Find where the given text appears and provide that cell's center as [x, y] coordinate. 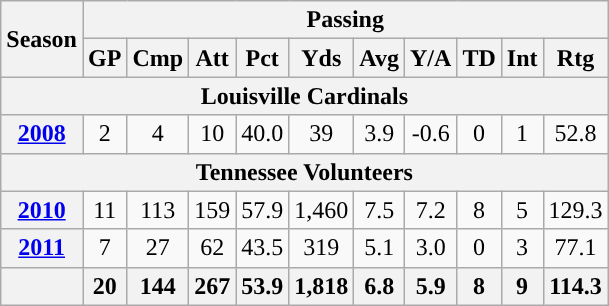
6.8 [380, 286]
20 [104, 286]
39 [322, 134]
159 [212, 210]
2008 [42, 134]
Att [212, 58]
Cmp [158, 58]
5.9 [430, 286]
Passing [345, 20]
Avg [380, 58]
11 [104, 210]
4 [158, 134]
Season [42, 39]
Y/A [430, 58]
10 [212, 134]
267 [212, 286]
129.3 [576, 210]
7.5 [380, 210]
Tennessee Volunteers [304, 172]
319 [322, 248]
57.9 [262, 210]
62 [212, 248]
1,460 [322, 210]
3.0 [430, 248]
Yds [322, 58]
TD [479, 58]
53.9 [262, 286]
5.1 [380, 248]
7 [104, 248]
7.2 [430, 210]
27 [158, 248]
114.3 [576, 286]
Pct [262, 58]
113 [158, 210]
77.1 [576, 248]
1,818 [322, 286]
Rtg [576, 58]
-0.6 [430, 134]
144 [158, 286]
3.9 [380, 134]
2010 [42, 210]
Louisville Cardinals [304, 96]
Int [522, 58]
1 [522, 134]
2 [104, 134]
GP [104, 58]
40.0 [262, 134]
5 [522, 210]
43.5 [262, 248]
52.8 [576, 134]
3 [522, 248]
9 [522, 286]
2011 [42, 248]
